For the text-containing cell, return its midpoint in [x, y] coordinate format. 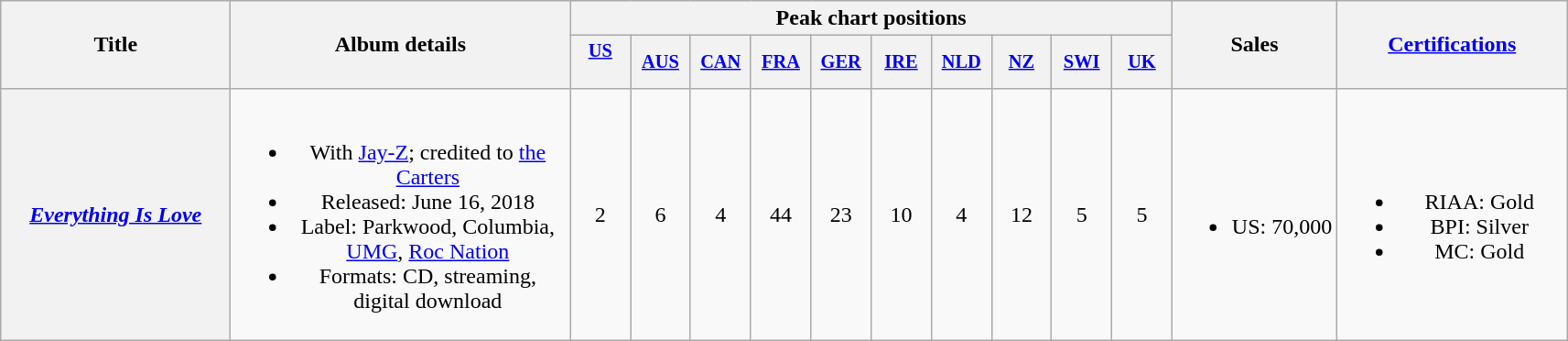
Peak chart positions [871, 18]
SWI [1082, 62]
IRE [902, 62]
NLD [961, 62]
CAN [720, 62]
FRA [781, 62]
10 [902, 214]
Album details [401, 45]
NZ [1022, 62]
US [600, 62]
Certifications [1452, 45]
12 [1022, 214]
6 [661, 214]
UK [1142, 62]
Title [115, 45]
With Jay-Z; credited to the CartersReleased: June 16, 2018Label: Parkwood, Columbia, UMG, Roc NationFormats: CD, streaming, digital download [401, 214]
Sales [1254, 45]
AUS [661, 62]
RIAA: GoldBPI: SilverMC: Gold [1452, 214]
23 [841, 214]
US: 70,000 [1254, 214]
GER [841, 62]
2 [600, 214]
44 [781, 214]
Everything Is Love [115, 214]
